Extract the [x, y] coordinate from the center of the cell holding the provided text.  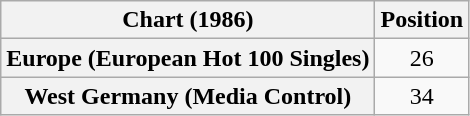
Europe (European Hot 100 Singles) [188, 58]
Position [422, 20]
26 [422, 58]
34 [422, 96]
West Germany (Media Control) [188, 96]
Chart (1986) [188, 20]
